Capture the cell that displays the provided text and extract its [x, y] central coordinate. 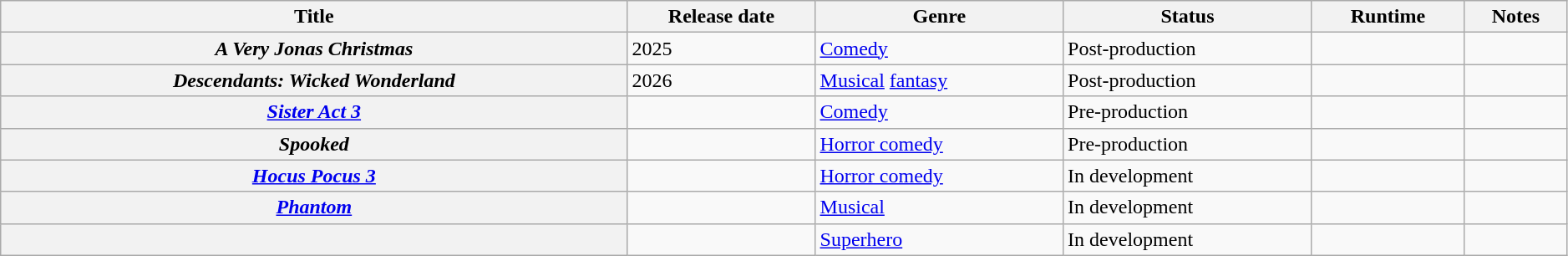
Genre [939, 17]
Hocus Pocus 3 [314, 176]
2026 [722, 80]
Musical fantasy [939, 80]
Spooked [314, 144]
Notes [1515, 17]
Superhero [939, 239]
Musical [939, 207]
Runtime [1388, 17]
Descendants: Wicked Wonderland [314, 80]
2025 [722, 49]
Title [314, 17]
A Very Jonas Christmas [314, 49]
Sister Act 3 [314, 112]
Phantom [314, 207]
Release date [722, 17]
Status [1188, 17]
